Pinpoint the cell where the given text exists, returning its [X, Y] midpoint coordinate. 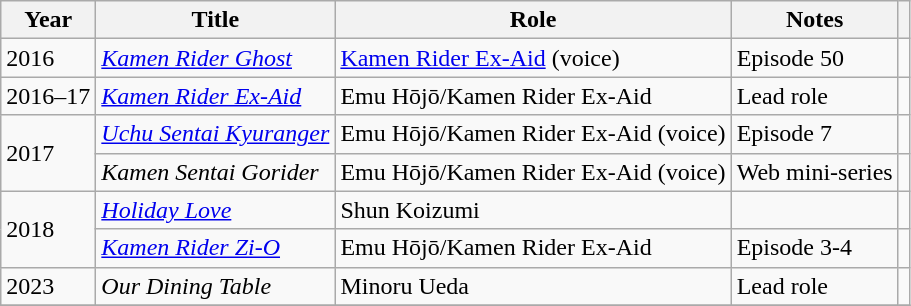
2023 [48, 286]
Uchu Sentai Kyuranger [216, 134]
Kamen Rider Zi-O [216, 248]
Our Dining Table [216, 286]
2018 [48, 229]
Web mini-series [814, 172]
Kamen Rider Ghost [216, 58]
Episode 7 [814, 134]
Episode 50 [814, 58]
Role [533, 20]
2016–17 [48, 96]
Minoru Ueda [533, 286]
2016 [48, 58]
Episode 3-4 [814, 248]
Kamen Rider Ex-Aid (voice) [533, 58]
Holiday Love [216, 210]
Year [48, 20]
Kamen Sentai Gorider [216, 172]
Shun Koizumi [533, 210]
Kamen Rider Ex-Aid [216, 96]
2017 [48, 153]
Notes [814, 20]
Title [216, 20]
